Extract the [x, y] coordinate from the center of the cell holding the provided text.  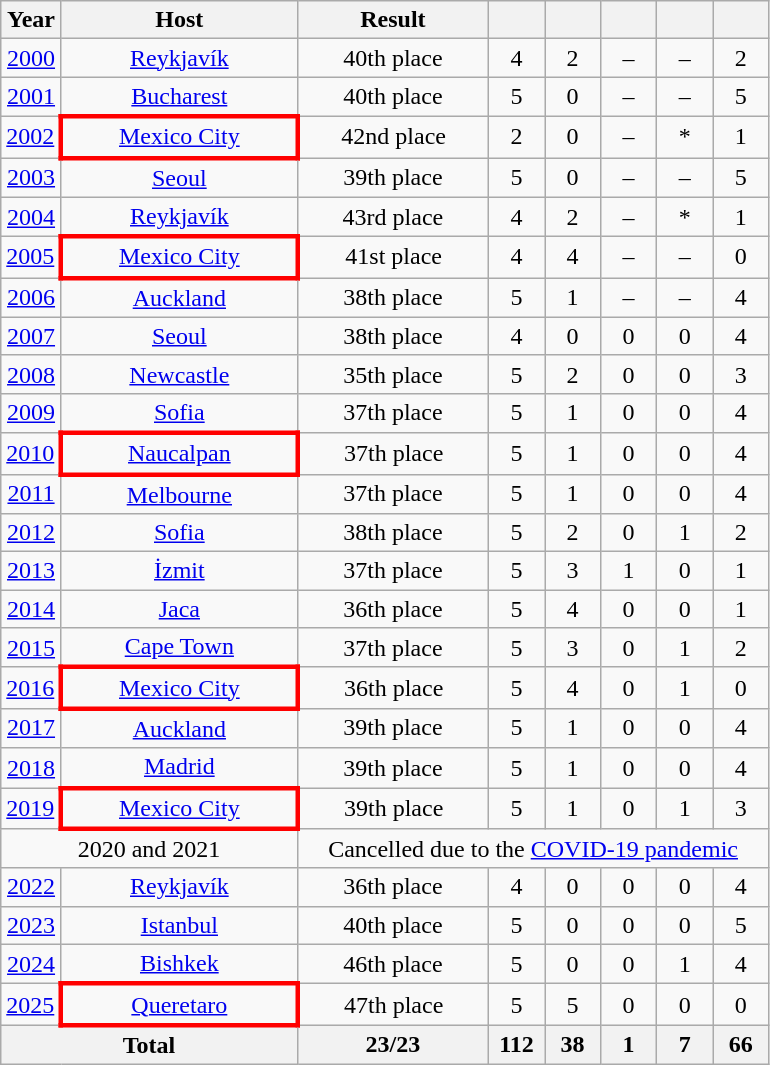
2008 [32, 374]
Melbourne [179, 494]
2003 [32, 178]
7 [685, 1045]
23/23 [392, 1045]
2016 [32, 688]
2015 [32, 648]
2000 [32, 58]
Naucalpan [179, 454]
38 [572, 1045]
2014 [32, 609]
İzmit [179, 571]
Host [179, 20]
2020 and 2021 [150, 849]
Cape Town [179, 648]
43rd place [392, 217]
47th place [392, 1004]
2009 [32, 413]
112 [516, 1045]
2023 [32, 925]
2017 [32, 728]
2010 [32, 454]
Istanbul [179, 925]
Year [32, 20]
2011 [32, 494]
2025 [32, 1004]
Cancelled due to the COVID-19 pandemic [532, 849]
35th place [392, 374]
2002 [32, 136]
Total [150, 1045]
2019 [32, 808]
42nd place [392, 136]
2024 [32, 964]
2022 [32, 887]
46th place [392, 964]
2007 [32, 336]
2012 [32, 533]
Queretaro [179, 1004]
Jaca [179, 609]
2004 [32, 217]
41st place [392, 258]
Madrid [179, 768]
2005 [32, 258]
Bucharest [179, 97]
2018 [32, 768]
2001 [32, 97]
2006 [32, 298]
66 [741, 1045]
Bishkek [179, 964]
2013 [32, 571]
Result [392, 20]
Newcastle [179, 374]
